For the text-containing cell, return its midpoint in (x, y) coordinate format. 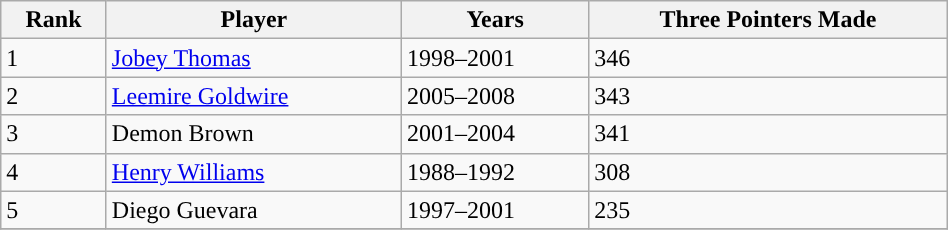
Diego Guevara (254, 210)
1 (54, 58)
Leemire Goldwire (254, 96)
2001–2004 (494, 134)
3 (54, 134)
Demon Brown (254, 134)
343 (768, 96)
346 (768, 58)
5 (54, 210)
4 (54, 172)
Player (254, 20)
1998–2001 (494, 58)
1997–2001 (494, 210)
2005–2008 (494, 96)
Jobey Thomas (254, 58)
1988–1992 (494, 172)
Henry Williams (254, 172)
Rank (54, 20)
Years (494, 20)
Three Pointers Made (768, 20)
341 (768, 134)
235 (768, 210)
2 (54, 96)
308 (768, 172)
